Output the [x, y] coordinate of the center of the cell containing the given text.  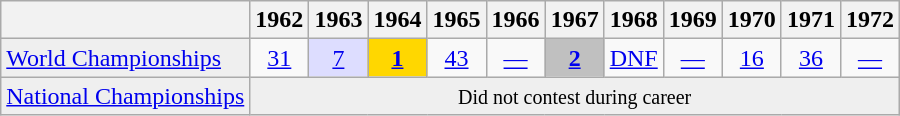
7 [338, 58]
36 [810, 58]
1967 [574, 20]
1969 [692, 20]
2 [574, 58]
1970 [752, 20]
1 [398, 58]
16 [752, 58]
1965 [456, 20]
1963 [338, 20]
World Championships [126, 58]
1962 [280, 20]
1972 [870, 20]
DNF [634, 58]
National Championships [126, 96]
31 [280, 58]
1964 [398, 20]
Did not contest during career [575, 96]
1968 [634, 20]
1971 [810, 20]
1966 [516, 20]
43 [456, 58]
